Pinpoint the cell where the given text exists, returning its (x, y) midpoint coordinate. 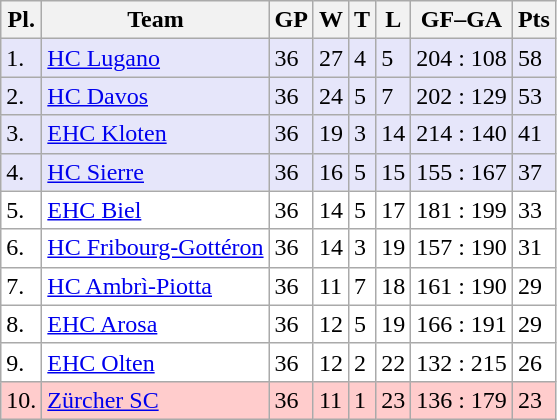
33 (534, 210)
22 (394, 362)
HC Sierre (156, 172)
HC Davos (156, 96)
7. (22, 286)
181 : 199 (462, 210)
L (394, 20)
157 : 190 (462, 248)
GP (291, 20)
31 (534, 248)
15 (394, 172)
37 (534, 172)
204 : 108 (462, 58)
53 (534, 96)
214 : 140 (462, 134)
GF–GA (462, 20)
136 : 179 (462, 400)
EHC Kloten (156, 134)
2. (22, 96)
10. (22, 400)
16 (330, 172)
41 (534, 134)
9. (22, 362)
24 (330, 96)
4. (22, 172)
2 (362, 362)
58 (534, 58)
27 (330, 58)
6. (22, 248)
Pts (534, 20)
8. (22, 324)
HC Lugano (156, 58)
202 : 129 (462, 96)
1 (362, 400)
1. (22, 58)
HC Ambrì-Piotta (156, 286)
Zürcher SC (156, 400)
155 : 167 (462, 172)
EHC Olten (156, 362)
18 (394, 286)
166 : 191 (462, 324)
HC Fribourg-Gottéron (156, 248)
5. (22, 210)
EHC Biel (156, 210)
Pl. (22, 20)
T (362, 20)
4 (362, 58)
Team (156, 20)
17 (394, 210)
W (330, 20)
161 : 190 (462, 286)
EHC Arosa (156, 324)
132 : 215 (462, 362)
3. (22, 134)
26 (534, 362)
